Search for the cell housing the specified text and yield its [X, Y] center coordinate. 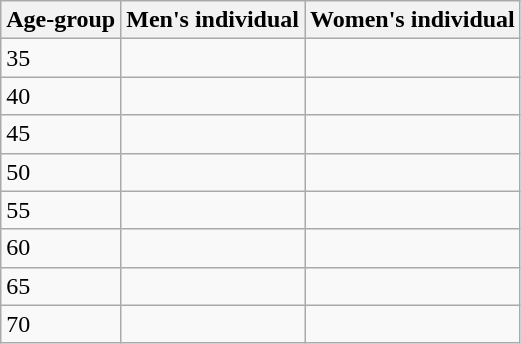
65 [61, 286]
Women's individual [412, 20]
40 [61, 96]
35 [61, 58]
50 [61, 172]
70 [61, 324]
45 [61, 134]
Men's individual [213, 20]
Age-group [61, 20]
55 [61, 210]
60 [61, 248]
